Pinpoint the cell where the given text exists, returning its (X, Y) midpoint coordinate. 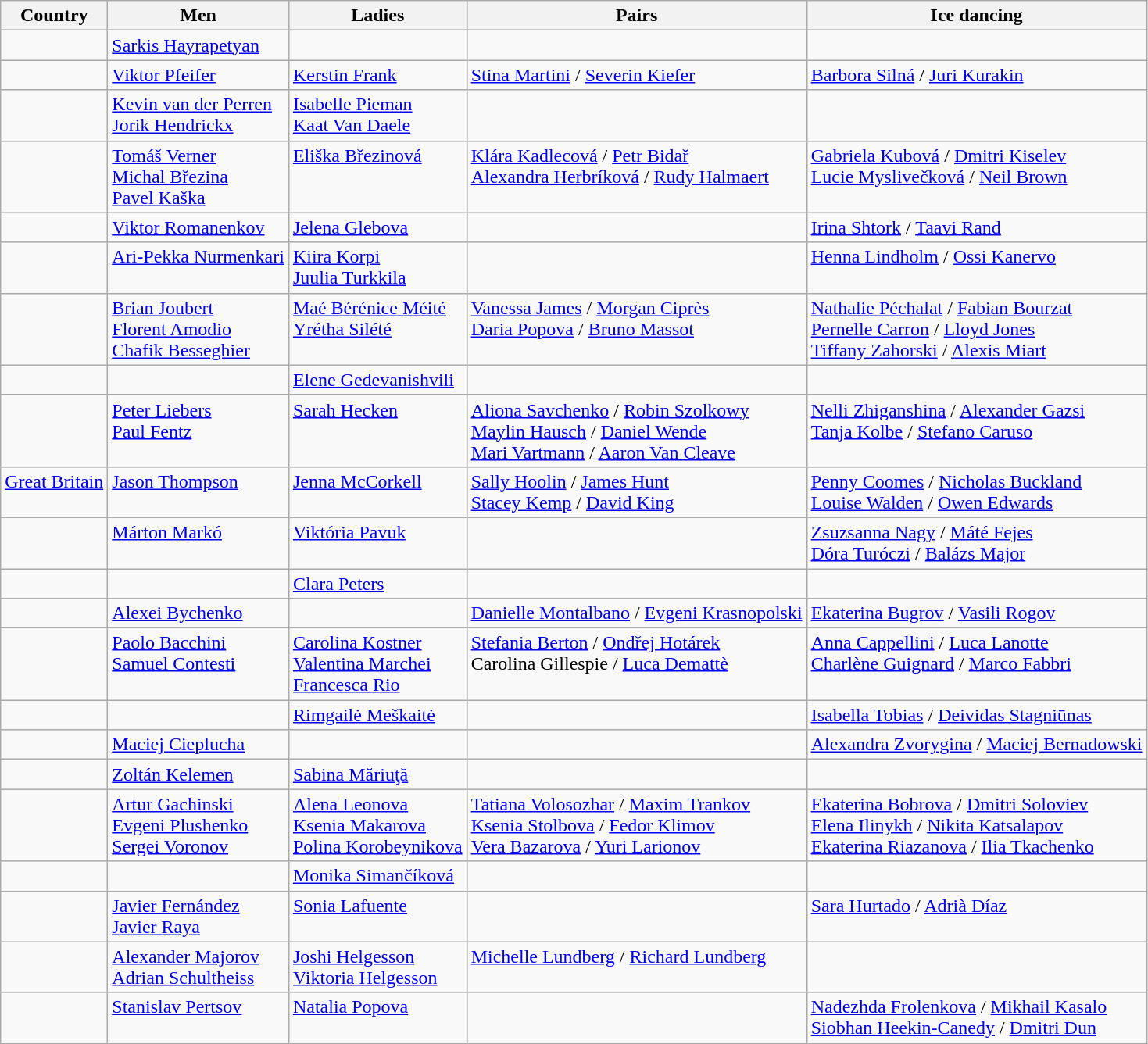
Viktória Pavuk (377, 542)
Isabelle Pieman Kaat Van Daele (377, 116)
Penny Coomes / Nicholas Buckland Louise Walden / Owen Edwards (977, 492)
Maciej Cieplucha (198, 745)
Eliška Březinová (377, 177)
Márton Markó (198, 542)
Alena Leonova Ksenia Makarova Polina Korobeynikova (377, 825)
Paolo Bacchini Samuel Contesti (198, 664)
Peter Liebers Paul Fentz (198, 431)
Zoltán Kelemen (198, 774)
Nadezhda Frolenkova / Mikhail Kasalo Siobhan Heekin-Canedy / Dmitri Dun (977, 1017)
Kevin van der Perren Jorik Hendrickx (198, 116)
Ekaterina Bugrov / Vasili Rogov (977, 613)
Viktor Romanenkov (198, 227)
Tomáš Verner Michal Březina Pavel Kaška (198, 177)
Vanessa James / Morgan Ciprès Daria Popova / Bruno Massot (636, 329)
Javier Fernández Javier Raya (198, 916)
Country (55, 16)
Henna Lindholm / Ossi Kanervo (977, 267)
Tatiana Volosozhar / Maxim Trankov Ksenia Stolbova / Fedor Klimov Vera Bazarova / Yuri Larionov (636, 825)
Gabriela Kubová / Dmitri Kiselev Lucie Myslivečková / Neil Brown (977, 177)
Men (198, 16)
Ice dancing (977, 16)
Viktor Pfeifer (198, 75)
Alexander Majorov Adrian Schultheiss (198, 967)
Brian Joubert Florent Amodio Chafik Besseghier (198, 329)
Irina Shtork / Taavi Rand (977, 227)
Jenna McCorkell (377, 492)
Elene Gedevanishvili (377, 380)
Zsuzsanna Nagy / Máté Fejes Dóra Turóczi / Balázs Major (977, 542)
Kerstin Frank (377, 75)
Danielle Montalbano / Evgeni Krasnopolski (636, 613)
Ladies (377, 16)
Monika Simančíková (377, 876)
Joshi Helgesson Viktoria Helgesson (377, 967)
Sally Hoolin / James Hunt Stacey Kemp / David King (636, 492)
Ari-Pekka Nurmenkari (198, 267)
Ekaterina Bobrova / Dmitri Soloviev Elena Ilinykh / Nikita Katsalapov Ekaterina Riazanova / Ilia Tkachenko (977, 825)
Michelle Lundberg / Richard Lundberg (636, 967)
Nelli Zhiganshina / Alexander Gazsi Tanja Kolbe / Stefano Caruso (977, 431)
Stefania Berton / Ondřej Hotárek Carolina Gillespie / Luca Demattè (636, 664)
Isabella Tobias / Deividas Stagniūnas (977, 715)
Clara Peters (377, 584)
Maé Bérénice Méité Yrétha Silété (377, 329)
Rimgailė Meškaitė (377, 715)
Stanislav Pertsov (198, 1017)
Stina Martini / Severin Kiefer (636, 75)
Natalia Popova (377, 1017)
Sonia Lafuente (377, 916)
Sarah Hecken (377, 431)
Pairs (636, 16)
Sara Hurtado / Adrià Díaz (977, 916)
Anna Cappellini / Luca Lanotte Charlène Guignard / Marco Fabbri (977, 664)
Alexei Bychenko (198, 613)
Jason Thompson (198, 492)
Kiira Korpi Juulia Turkkila (377, 267)
Artur Gachinski Evgeni Plushenko Sergei Voronov (198, 825)
Carolina Kostner Valentina Marchei Francesca Rio (377, 664)
Alexandra Zvorygina / Maciej Bernadowski (977, 745)
Barbora Silná / Juri Kurakin (977, 75)
Aliona Savchenko / Robin Szolkowy Maylin Hausch / Daniel Wende Mari Vartmann / Aaron Van Cleave (636, 431)
Sabina Măriuţă (377, 774)
Sarkis Hayrapetyan (198, 45)
Jelena Glebova (377, 227)
Great Britain (55, 492)
Nathalie Péchalat / Fabian Bourzat Pernelle Carron / Lloyd Jones Tiffany Zahorski / Alexis Miart (977, 329)
Klára Kadlecová / Petr Bidař Alexandra Herbríková / Rudy Halmaert (636, 177)
